Identify which cell holds the provided text, then report its [x, y] central coordinate. 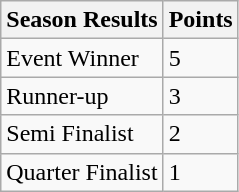
1 [200, 172]
Points [200, 20]
Quarter Finalist [82, 172]
Semi Finalist [82, 134]
Runner-up [82, 96]
5 [200, 58]
Event Winner [82, 58]
Season Results [82, 20]
2 [200, 134]
3 [200, 96]
